Locate the cell with the specified text and output its [x, y] center coordinate. 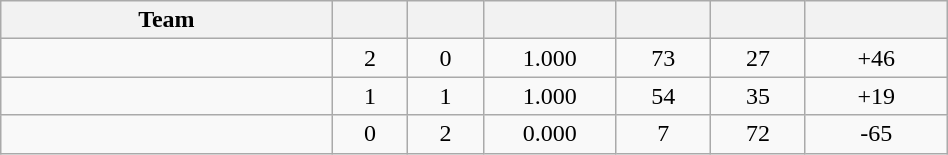
+46 [876, 58]
7 [664, 134]
72 [758, 134]
35 [758, 96]
Team [166, 20]
0.000 [549, 134]
27 [758, 58]
+19 [876, 96]
73 [664, 58]
54 [664, 96]
-65 [876, 134]
